Output the [x, y] coordinate of the center of the cell containing the given text.  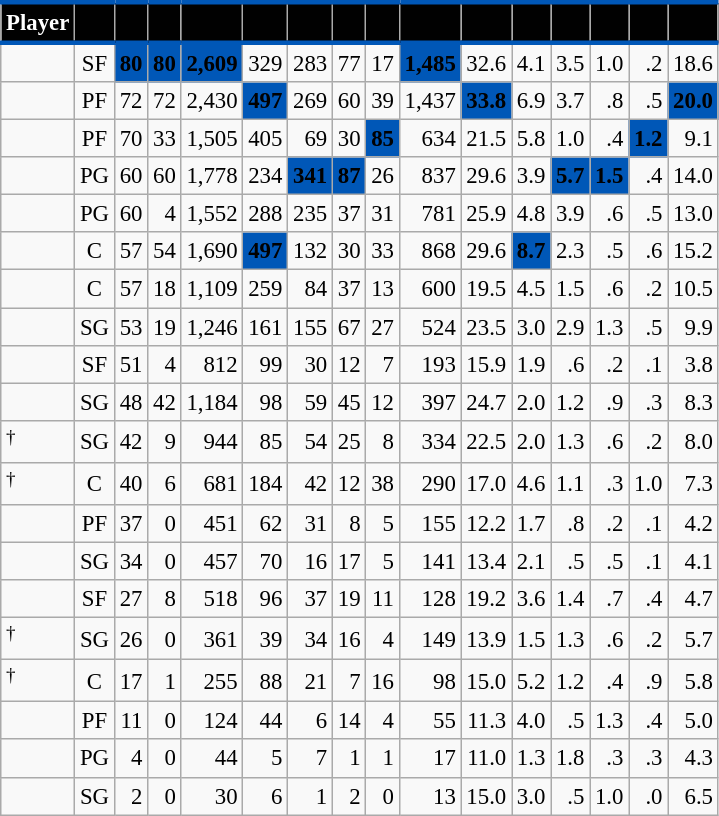
329 [266, 62]
812 [212, 364]
1.9 [532, 364]
457 [212, 561]
19.5 [486, 289]
38 [382, 484]
45 [348, 402]
13.9 [486, 639]
234 [266, 176]
132 [310, 251]
6.9 [532, 101]
23.5 [486, 327]
7.3 [693, 484]
62 [266, 524]
14 [348, 721]
149 [430, 639]
5.2 [532, 681]
1,184 [212, 402]
634 [430, 139]
67 [348, 327]
781 [430, 214]
868 [430, 251]
8.7 [532, 251]
6.5 [693, 796]
124 [212, 721]
19.2 [486, 599]
681 [212, 484]
15.9 [486, 364]
87 [348, 176]
9.1 [693, 139]
944 [212, 441]
55 [430, 721]
193 [430, 364]
10.5 [693, 289]
9.9 [693, 327]
4.0 [532, 721]
269 [310, 101]
235 [310, 214]
4.5 [532, 289]
18 [164, 289]
141 [430, 561]
69 [310, 139]
8.0 [693, 441]
3.5 [570, 62]
15.2 [693, 251]
341 [310, 176]
40 [130, 484]
17.0 [486, 484]
84 [310, 289]
18.6 [693, 62]
128 [430, 599]
13.4 [486, 561]
5.0 [693, 721]
288 [266, 214]
14.0 [693, 176]
12.2 [486, 524]
88 [266, 681]
21.5 [486, 139]
77 [348, 62]
1.1 [570, 484]
2.1 [532, 561]
11.3 [486, 721]
2,609 [212, 62]
4.7 [693, 599]
99 [266, 364]
33.8 [486, 101]
1,552 [212, 214]
20.0 [693, 101]
524 [430, 327]
1.8 [570, 759]
2,430 [212, 101]
32.6 [486, 62]
361 [212, 639]
255 [212, 681]
1,505 [212, 139]
4.6 [532, 484]
9 [164, 441]
11.0 [486, 759]
4.2 [693, 524]
8.3 [693, 402]
25 [348, 441]
1,246 [212, 327]
4.3 [693, 759]
59 [310, 402]
1,109 [212, 289]
334 [430, 441]
290 [430, 484]
21 [310, 681]
259 [266, 289]
161 [266, 327]
1,778 [212, 176]
48 [130, 402]
13.0 [693, 214]
3.6 [532, 599]
405 [266, 139]
.0 [648, 796]
53 [130, 327]
451 [212, 524]
2.3 [570, 251]
837 [430, 176]
2.9 [570, 327]
.7 [610, 599]
24.7 [486, 402]
4.8 [532, 214]
518 [212, 599]
3.7 [570, 101]
600 [430, 289]
1.4 [570, 599]
25.9 [486, 214]
Player [38, 22]
1.7 [532, 524]
1,437 [430, 101]
1,690 [212, 251]
3.8 [693, 364]
1,485 [430, 62]
22.5 [486, 441]
51 [130, 364]
184 [266, 484]
283 [310, 62]
397 [430, 402]
96 [266, 599]
